Capture the cell that displays the provided text and extract its [x, y] central coordinate. 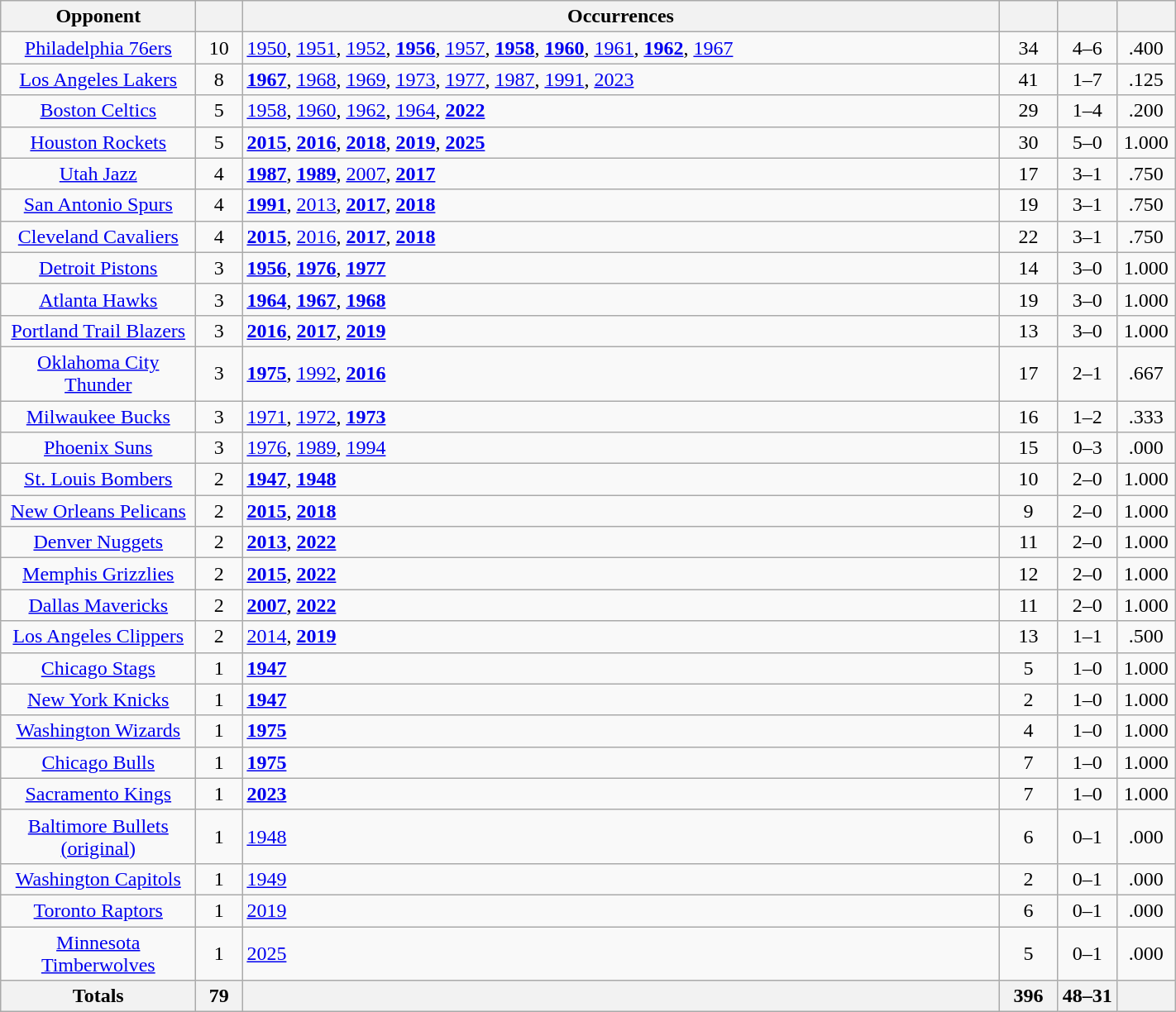
Boston Celtics [98, 111]
22 [1029, 236]
1949 [620, 879]
396 [1029, 996]
Occurrences [620, 17]
29 [1029, 111]
Los Angeles Clippers [98, 637]
1–7 [1087, 79]
2007, 2022 [620, 605]
14 [1029, 268]
1948 [620, 837]
Los Angeles Lakers [98, 79]
.667 [1146, 374]
1976, 1989, 1994 [620, 448]
1958, 1960, 1962, 1964, 2022 [620, 111]
2015, 2018 [620, 511]
1–1 [1087, 637]
1956, 1976, 1977 [620, 268]
4–6 [1087, 48]
1964, 1967, 1968 [620, 299]
.500 [1146, 637]
New Orleans Pelicans [98, 511]
2019 [620, 910]
Washington Wizards [98, 731]
Washington Capitols [98, 879]
1947, 1948 [620, 480]
1967, 1968, 1969, 1973, 1977, 1987, 1991, 2023 [620, 79]
Totals [98, 996]
Oklahoma City Thunder [98, 374]
30 [1029, 142]
.400 [1146, 48]
Portland Trail Blazers [98, 331]
2023 [620, 794]
Toronto Raptors [98, 910]
1975, 1992, 2016 [620, 374]
2015, 2022 [620, 574]
2013, 2022 [620, 542]
1987, 1989, 2007, 2017 [620, 174]
1991, 2013, 2017, 2018 [620, 205]
2015, 2016, 2017, 2018 [620, 236]
Opponent [98, 17]
2015, 2016, 2018, 2019, 2025 [620, 142]
Sacramento Kings [98, 794]
48–31 [1087, 996]
2016, 2017, 2019 [620, 331]
5–0 [1087, 142]
12 [1029, 574]
San Antonio Spurs [98, 205]
16 [1029, 416]
Houston Rockets [98, 142]
.333 [1146, 416]
.200 [1146, 111]
2–1 [1087, 374]
Chicago Bulls [98, 762]
St. Louis Bombers [98, 480]
8 [219, 79]
Milwaukee Bucks [98, 416]
New York Knicks [98, 699]
Chicago Stags [98, 668]
Memphis Grizzlies [98, 574]
Denver Nuggets [98, 542]
1–2 [1087, 416]
9 [1029, 511]
Minnesota Timberwolves [98, 952]
1950, 1951, 1952, 1956, 1957, 1958, 1960, 1961, 1962, 1967 [620, 48]
1971, 1972, 1973 [620, 416]
0–3 [1087, 448]
1–4 [1087, 111]
Atlanta Hawks [98, 299]
Cleveland Cavaliers [98, 236]
Philadelphia 76ers [98, 48]
2025 [620, 952]
34 [1029, 48]
Utah Jazz [98, 174]
.125 [1146, 79]
Dallas Mavericks [98, 605]
Phoenix Suns [98, 448]
2014, 2019 [620, 637]
41 [1029, 79]
Detroit Pistons [98, 268]
15 [1029, 448]
79 [219, 996]
Baltimore Bullets (original) [98, 837]
